Extract the [X, Y] coordinate from the center of the cell holding the provided text.  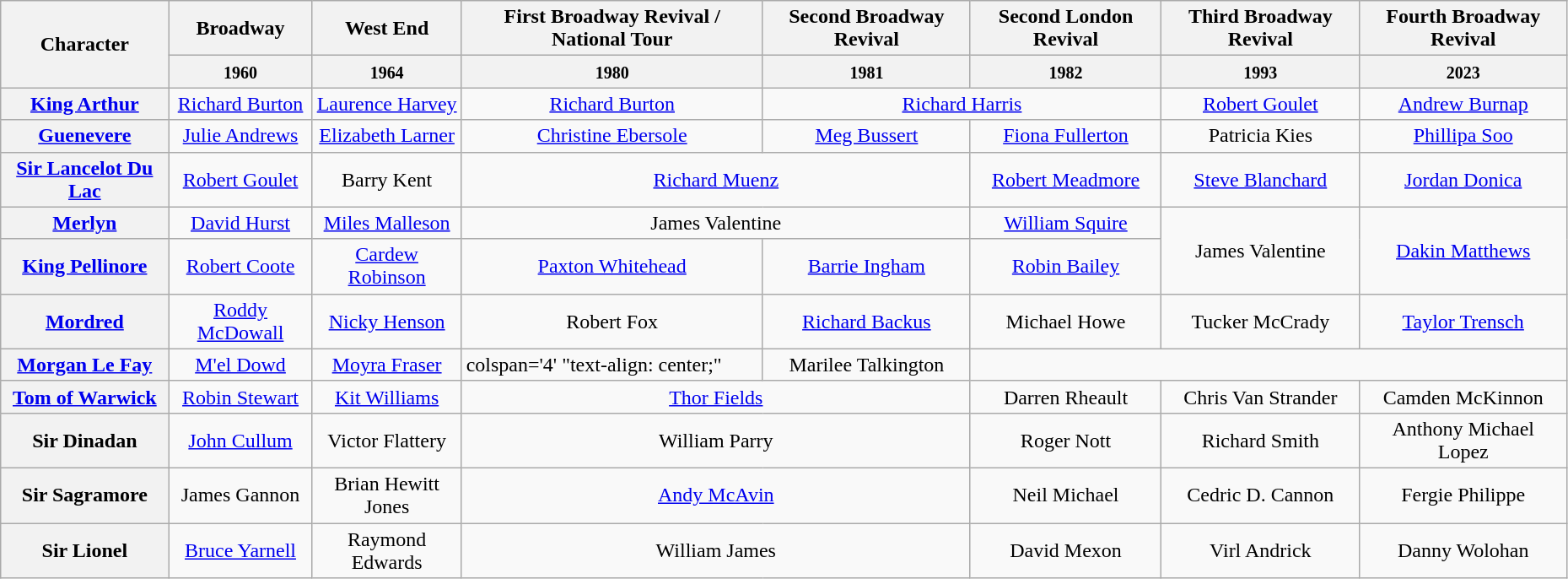
Guenevere [84, 136]
Bruce Yarnell [240, 550]
Darren Rheault [1065, 397]
Sir Sagramore [84, 495]
Tom of Warwick [84, 397]
Roger Nott [1065, 441]
Andrew Burnap [1463, 104]
Robert Coote [240, 267]
Paxton Whitehead [612, 267]
Broadway [240, 29]
Jordan Donica [1463, 179]
Fiona Fullerton [1065, 136]
1982 [1065, 72]
Cardew Robinson [386, 267]
Meg Bussert [866, 136]
Raymond Edwards [386, 550]
William Parry [715, 441]
James Gannon [240, 495]
Miles Malleson [386, 223]
M'el Dowd [240, 365]
Fergie Philippe [1463, 495]
Kit Williams [386, 397]
1993 [1261, 72]
Christine Ebersole [612, 136]
Richard Backus [866, 321]
Patricia Kies [1261, 136]
First Broadway Revival / National Tour [612, 29]
Julie Andrews [240, 136]
Merlyn [84, 223]
Moyra Fraser [386, 365]
West End [386, 29]
Fourth Broadway Revival [1463, 29]
Barrie Ingham [866, 267]
William Squire [1065, 223]
Mordred [84, 321]
Cedric D. Cannon [1261, 495]
Elizabeth Larner [386, 136]
Marilee Talkington [866, 365]
Richard Smith [1261, 441]
David Hurst [240, 223]
Barry Kent [386, 179]
Sir Dinadan [84, 441]
Robin Bailey [1065, 267]
Victor Flattery [386, 441]
1960 [240, 72]
Sir Lancelot Du Lac [84, 179]
Steve Blanchard [1261, 179]
Phillipa Soo [1463, 136]
Laurence Harvey [386, 104]
King Arthur [84, 104]
1981 [866, 72]
colspan='4' "text-align: center;" [612, 365]
Andy McAvin [715, 495]
Michael Howe [1065, 321]
1964 [386, 72]
Brian Hewitt Jones [386, 495]
Richard Muenz [715, 179]
Second Broadway Revival [866, 29]
Danny Wolohan [1463, 550]
King Pellinore [84, 267]
Robert Meadmore [1065, 179]
Tucker McCrady [1261, 321]
Character [84, 44]
Neil Michael [1065, 495]
Robert Fox [612, 321]
1980 [612, 72]
Virl Andrick [1261, 550]
Nicky Henson [386, 321]
Robin Stewart [240, 397]
Roddy McDowall [240, 321]
Third Broadway Revival [1261, 29]
Richard Harris [962, 104]
Thor Fields [715, 397]
Sir Lionel [84, 550]
Camden McKinnon [1463, 397]
John Cullum [240, 441]
2023 [1463, 72]
William James [715, 550]
Anthony Michael Lopez [1463, 441]
Chris Van Strander [1261, 397]
Second London Revival [1065, 29]
Dakin Matthews [1463, 250]
David Mexon [1065, 550]
Taylor Trensch [1463, 321]
Morgan Le Fay [84, 365]
